Return (X, Y) of the center of cell containing provided text 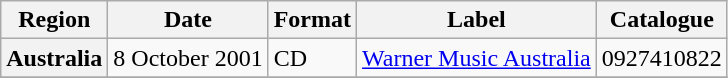
Label (477, 20)
8 October 2001 (188, 58)
Format (312, 20)
Warner Music Australia (477, 58)
CD (312, 58)
Catalogue (662, 20)
Region (54, 20)
0927410822 (662, 58)
Date (188, 20)
Australia (54, 58)
